Capture the cell that displays the provided text and extract its [X, Y] central coordinate. 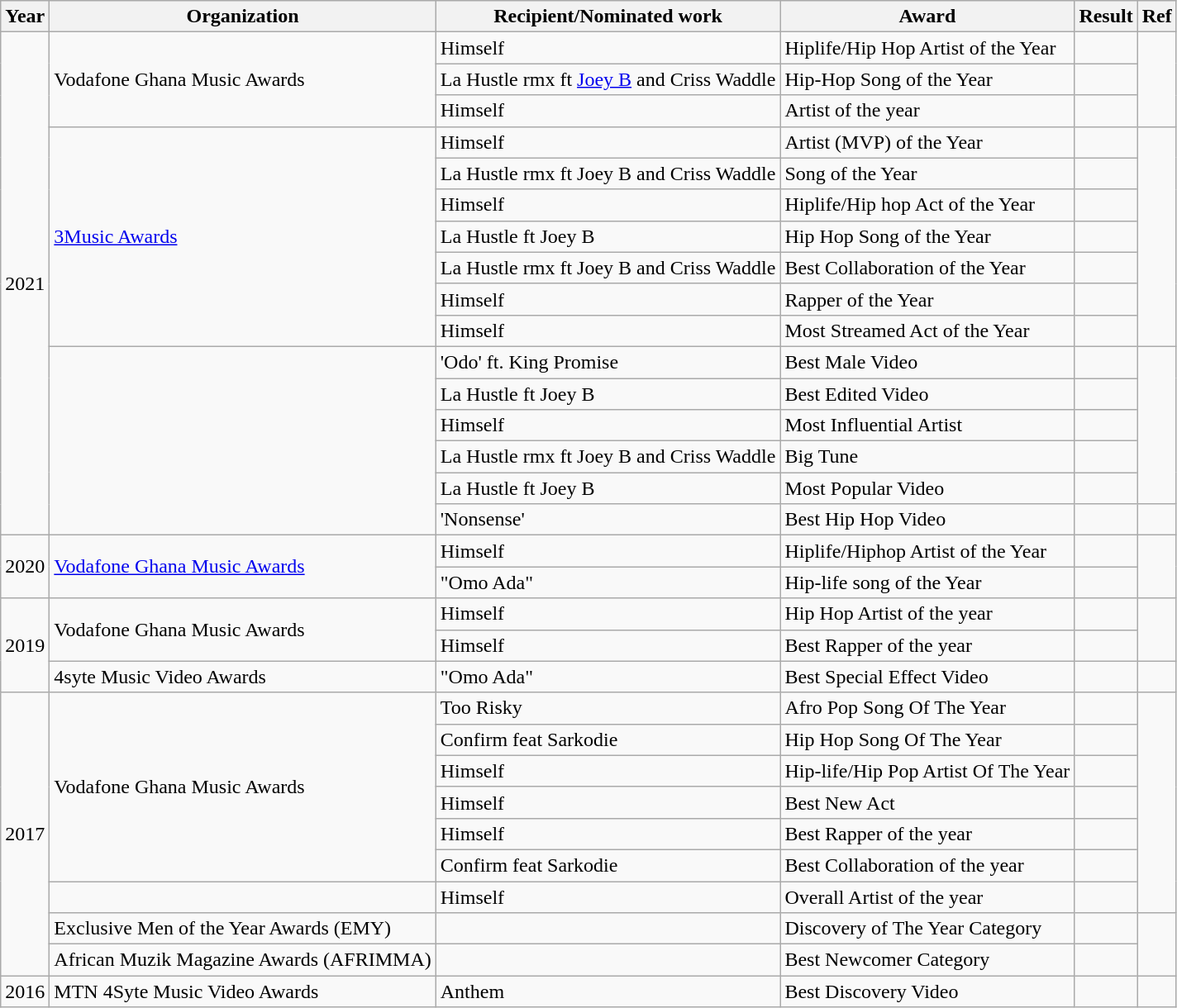
Song of the Year [927, 174]
3Music Awards [243, 236]
Best New Act [927, 802]
'Odo' ft. King Promise [608, 362]
'Nonsense' [608, 520]
Exclusive Men of the Year Awards (EMY) [243, 929]
Big Tune [927, 457]
Hip-life/Hip Pop Artist Of The Year [927, 771]
Anthem [608, 991]
Year [25, 17]
Hip Hop Song Of The Year [927, 739]
2020 [25, 567]
Best Edited Video [927, 394]
Recipient/Nominated work [608, 17]
Best Collaboration of the year [927, 865]
Artist of the year [927, 111]
2021 [25, 284]
African Muzik Magazine Awards (AFRIMMA) [243, 960]
Best Collaboration of the Year [927, 268]
Best Hip Hop Video [927, 520]
Afro Pop Song Of The Year [927, 708]
Hiplife/Hiphop Artist of the Year [927, 551]
Discovery of The Year Category [927, 929]
Best Newcomer Category [927, 960]
Hiplife/Hip Hop Artist of the Year [927, 48]
Hip-Hop Song of the Year [927, 79]
Organization [243, 17]
Hiplife/Hip hop Act of the Year [927, 205]
Artist (MVP) of the Year [927, 142]
Award [927, 17]
Rapper of the Year [927, 299]
Ref [1157, 17]
2019 [25, 645]
Overall Artist of the year [927, 896]
2017 [25, 834]
Hip Hop Song of the Year [927, 236]
Most Popular Video [927, 488]
Best Discovery Video [927, 991]
Most Streamed Act of the Year [927, 330]
Too Risky [608, 708]
Hip-life song of the Year [927, 582]
MTN 4Syte Music Video Awards [243, 991]
Hip Hop Artist of the year [927, 614]
Best Male Video [927, 362]
2016 [25, 991]
4syte Music Video Awards [243, 677]
Most Influential Artist [927, 426]
Result [1106, 17]
Best Special Effect Video [927, 677]
